Return the [X, Y] coordinate for the center point of the cell that contains the specified text.  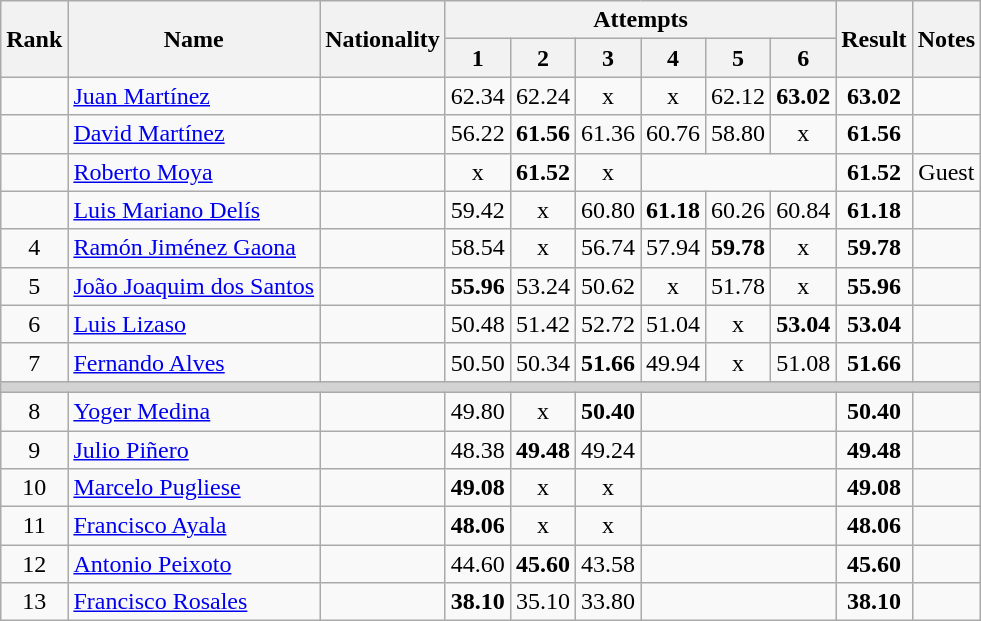
Fernando Alves [194, 362]
Notes [946, 39]
Yoger Medina [194, 411]
Rank [34, 39]
2 [542, 58]
Name [194, 39]
Attempts [640, 20]
43.58 [608, 564]
Marcelo Pugliese [194, 488]
Guest [946, 172]
60.84 [804, 210]
50.34 [542, 362]
49.24 [608, 449]
51.08 [804, 362]
53.24 [542, 286]
Luis Lizaso [194, 324]
60.76 [674, 134]
Ramón Jiménez Gaona [194, 248]
13 [34, 602]
Francisco Rosales [194, 602]
Juan Martínez [194, 96]
49.80 [478, 411]
Julio Piñero [194, 449]
62.24 [542, 96]
8 [34, 411]
João Joaquim dos Santos [194, 286]
62.34 [478, 96]
Roberto Moya [194, 172]
1 [478, 58]
9 [34, 449]
3 [608, 58]
60.26 [738, 210]
58.54 [478, 248]
50.50 [478, 362]
58.80 [738, 134]
10 [34, 488]
44.60 [478, 564]
Nationality [383, 39]
59.42 [478, 210]
62.12 [738, 96]
49.94 [674, 362]
56.22 [478, 134]
Francisco Ayala [194, 526]
50.62 [608, 286]
56.74 [608, 248]
50.48 [478, 324]
52.72 [608, 324]
60.80 [608, 210]
11 [34, 526]
Result [874, 39]
33.80 [608, 602]
57.94 [674, 248]
51.78 [738, 286]
51.42 [542, 324]
7 [34, 362]
51.04 [674, 324]
Antonio Peixoto [194, 564]
Luis Mariano Delís [194, 210]
35.10 [542, 602]
David Martínez [194, 134]
61.36 [608, 134]
48.38 [478, 449]
12 [34, 564]
